Capture the cell that displays the provided text and extract its [X, Y] central coordinate. 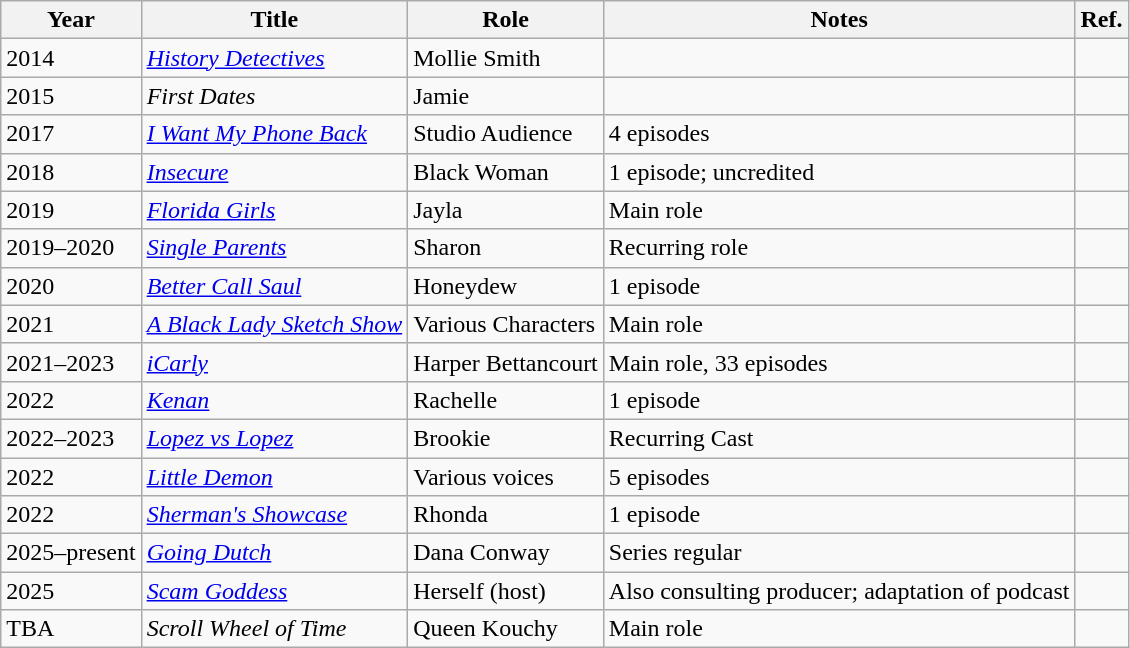
Rachelle [506, 400]
Jayla [506, 210]
Sharon [506, 248]
Studio Audience [506, 134]
History Detectives [274, 58]
Recurring role [839, 248]
Herself (host) [506, 591]
Scroll Wheel of Time [274, 629]
Honeydew [506, 286]
Queen Kouchy [506, 629]
4 episodes [839, 134]
First Dates [274, 96]
Main role, 33 episodes [839, 362]
Kenan [274, 400]
2021 [71, 324]
Single Parents [274, 248]
Florida Girls [274, 210]
5 episodes [839, 477]
Various voices [506, 477]
2020 [71, 286]
I Want My Phone Back [274, 134]
Recurring Cast [839, 438]
Ref. [1102, 20]
Title [274, 20]
Better Call Saul [274, 286]
Scam Goddess [274, 591]
2021–2023 [71, 362]
TBA [71, 629]
Series regular [839, 553]
Mollie Smith [506, 58]
2022–2023 [71, 438]
2017 [71, 134]
Also consulting producer; adaptation of podcast [839, 591]
Year [71, 20]
Brookie [506, 438]
Notes [839, 20]
Role [506, 20]
Going Dutch [274, 553]
2025 [71, 591]
2014 [71, 58]
Sherman's Showcase [274, 515]
Little Demon [274, 477]
Lopez vs Lopez [274, 438]
2019–2020 [71, 248]
Various Characters [506, 324]
Harper Bettancourt [506, 362]
A Black Lady Sketch Show [274, 324]
2025–present [71, 553]
Insecure [274, 172]
Jamie [506, 96]
Black Woman [506, 172]
2015 [71, 96]
iCarly [274, 362]
1 episode; uncredited [839, 172]
2019 [71, 210]
Rhonda [506, 515]
Dana Conway [506, 553]
2018 [71, 172]
